Scan for the cell matching the given text and deliver its (x, y) coordinate at center. 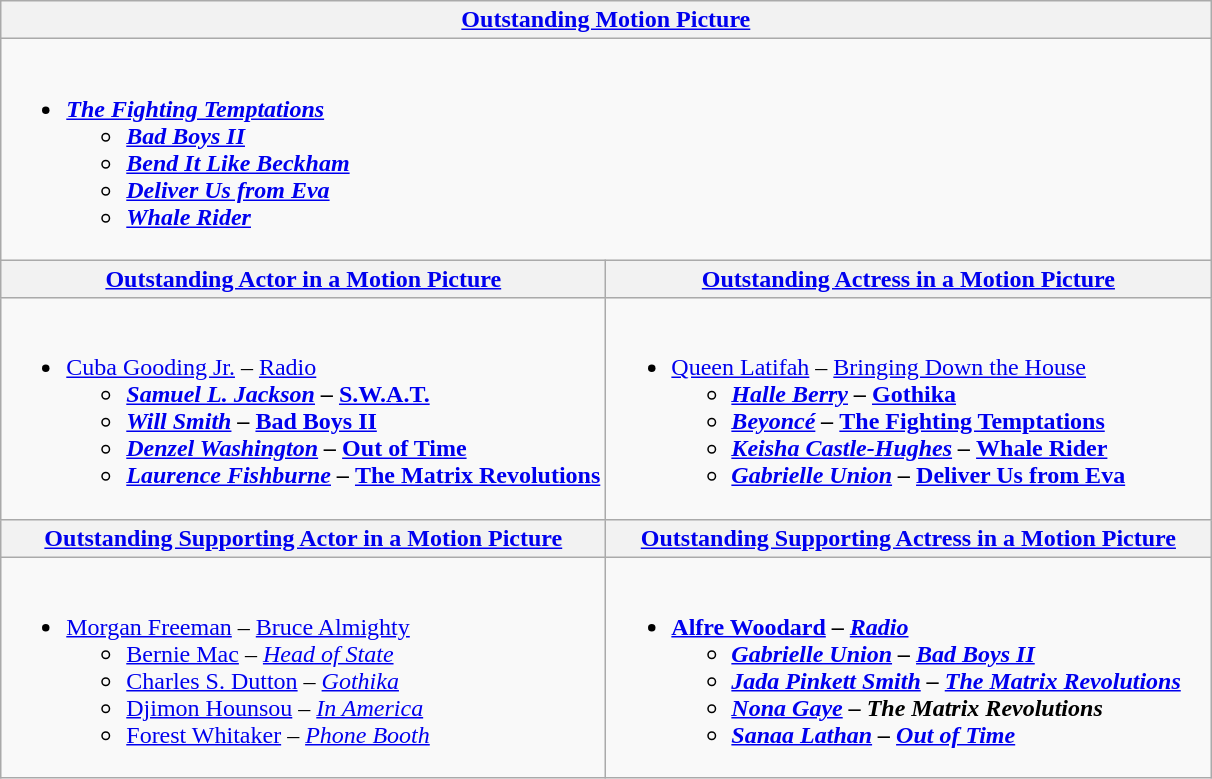
Outstanding Actress in a Motion Picture (908, 279)
Outstanding Motion Picture (606, 20)
The Fighting Temptations Bad Boys IIBend It Like BeckhamDeliver Us from EvaWhale Rider (606, 150)
Outstanding Supporting Actress in a Motion Picture (908, 538)
Outstanding Supporting Actor in a Motion Picture (304, 538)
Morgan Freeman – Bruce AlmightyBernie Mac – Head of StateCharles S. Dutton – GothikaDjimon Hounsou – In AmericaForest Whitaker – Phone Booth (304, 668)
Outstanding Actor in a Motion Picture (304, 279)
